Search for the cell housing the specified text and yield its (X, Y) center coordinate. 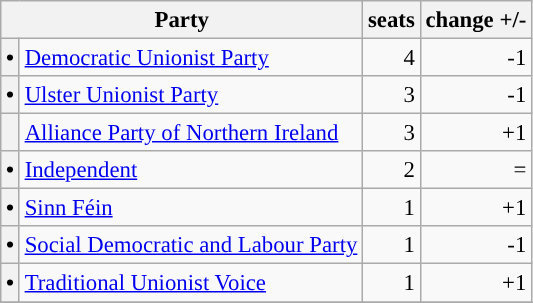
Independent (190, 170)
change +/- (476, 20)
Social Democratic and Labour Party (190, 245)
4 (392, 58)
Ulster Unionist Party (190, 95)
Sinn Féin (190, 208)
Democratic Unionist Party (190, 58)
Party (182, 20)
Alliance Party of Northern Ireland (190, 133)
2 (392, 170)
= (476, 170)
seats (392, 20)
Traditional Unionist Voice (190, 283)
